Scan for the cell matching the given text and deliver its (X, Y) coordinate at center. 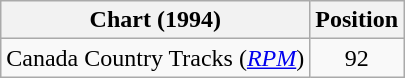
Canada Country Tracks (RPM) (156, 58)
Chart (1994) (156, 20)
92 (357, 58)
Position (357, 20)
